Return the [x, y] coordinate for the center point of the cell that contains the specified text.  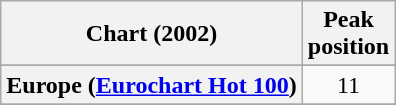
Europe (Eurochart Hot 100) [152, 85]
11 [348, 85]
Chart (2002) [152, 34]
Peakposition [348, 34]
